Return the (x, y) coordinate for the center point of the cell that contains the specified text.  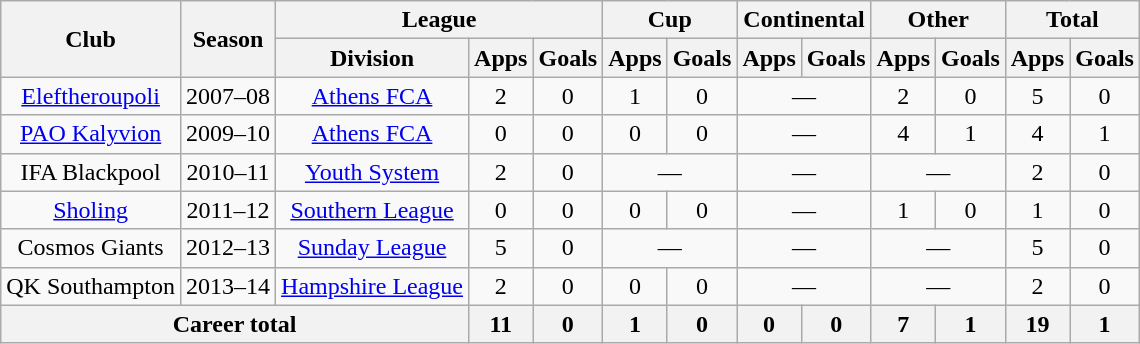
Cosmos Giants (91, 248)
League (440, 20)
2009–10 (228, 134)
Division (372, 58)
Sholing (91, 210)
2007–08 (228, 96)
2012–13 (228, 248)
19 (1037, 324)
IFA Blackpool (91, 172)
Sunday League (372, 248)
Continental (804, 20)
Career total (235, 324)
Eleftheroupoli (91, 96)
Total (1072, 20)
PAO Kalyvion (91, 134)
Season (228, 39)
QK Southampton (91, 286)
Cup (670, 20)
11 (501, 324)
Southern League (372, 210)
Club (91, 39)
Other (938, 20)
Hampshire League (372, 286)
Youth System (372, 172)
2013–14 (228, 286)
2011–12 (228, 210)
2010–11 (228, 172)
7 (903, 324)
